Search for the cell housing the specified text and yield its (X, Y) center coordinate. 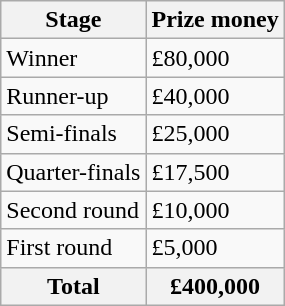
£10,000 (215, 210)
First round (74, 248)
£80,000 (215, 58)
£400,000 (215, 286)
£25,000 (215, 134)
£17,500 (215, 172)
Runner-up (74, 96)
Stage (74, 20)
Prize money (215, 20)
Winner (74, 58)
Total (74, 286)
Second round (74, 210)
£5,000 (215, 248)
£40,000 (215, 96)
Semi-finals (74, 134)
Quarter-finals (74, 172)
